Locate the cell with the specified text and output its [x, y] center coordinate. 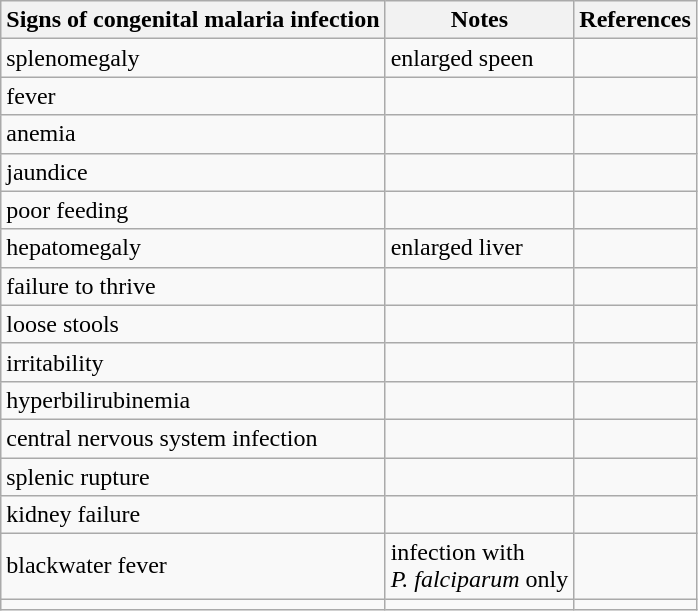
kidney failure [193, 515]
hyperbilirubinemia [193, 400]
irritability [193, 362]
jaundice [193, 172]
enlarged liver [480, 248]
Notes [480, 20]
References [636, 20]
enlarged speen [480, 58]
anemia [193, 134]
central nervous system infection [193, 438]
loose stools [193, 324]
poor feeding [193, 210]
splenomegaly [193, 58]
infection withP. falciparum only [480, 566]
hepatomegaly [193, 248]
blackwater fever [193, 566]
Signs of congenital malaria infection [193, 20]
splenic rupture [193, 477]
failure to thrive [193, 286]
fever [193, 96]
